Extract the (x, y) coordinate from the center of the cell holding the provided text.  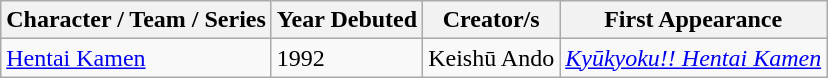
Kyūkyoku!! Hentai Kamen (694, 58)
Year Debuted (346, 20)
1992 (346, 58)
Hentai Kamen (136, 58)
First Appearance (694, 20)
Character / Team / Series (136, 20)
Creator/s (492, 20)
Keishū Ando (492, 58)
